Output the (x, y) coordinate of the center of the cell containing the given text.  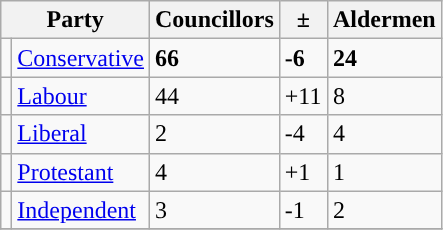
Party (76, 20)
-6 (303, 58)
3 (215, 210)
Protestant (81, 172)
24 (384, 58)
8 (384, 96)
Labour (81, 96)
Independent (81, 210)
Councillors (215, 20)
66 (215, 58)
1 (384, 172)
Conservative (81, 58)
44 (215, 96)
+1 (303, 172)
+11 (303, 96)
Aldermen (384, 20)
Liberal (81, 134)
-4 (303, 134)
± (303, 20)
-1 (303, 210)
